Detect which cell encompasses the target text, then output its (X, Y) center coordinate. 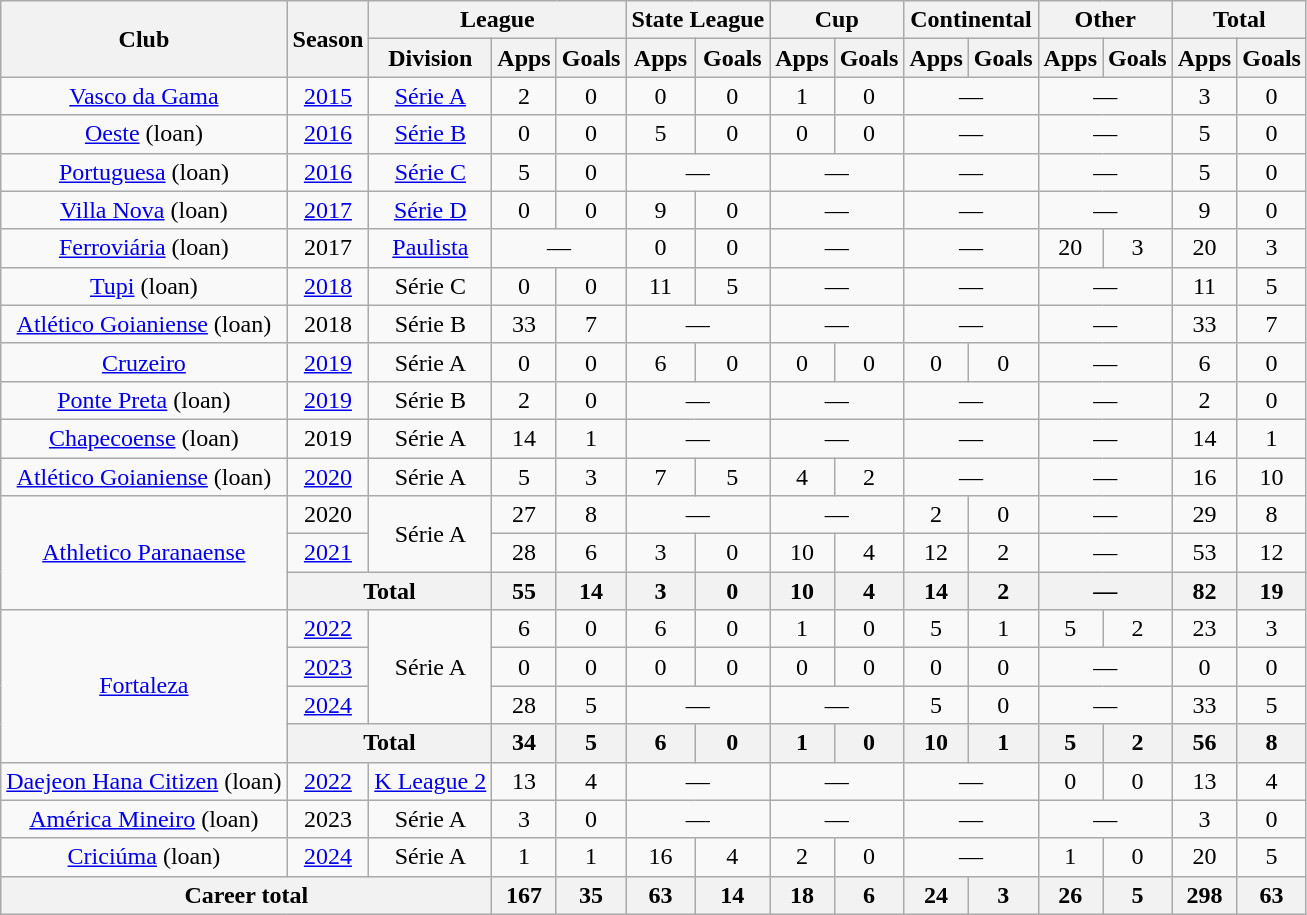
Oeste (loan) (144, 134)
26 (1070, 895)
82 (1204, 591)
Division (430, 58)
Série D (430, 210)
Continental (971, 20)
Paulista (430, 248)
Season (328, 39)
Club (144, 39)
Other (1105, 20)
K League 2 (430, 781)
Chapecoense (loan) (144, 438)
Fortaleza (144, 686)
23 (1204, 629)
24 (936, 895)
Athletico Paranaense (144, 553)
167 (524, 895)
Portuguesa (loan) (144, 172)
Tupi (loan) (144, 286)
19 (1272, 591)
56 (1204, 743)
2021 (328, 553)
Career total (246, 895)
53 (1204, 553)
18 (802, 895)
América Mineiro (loan) (144, 819)
35 (591, 895)
Criciúma (loan) (144, 857)
League (498, 20)
Cup (837, 20)
Daejeon Hana Citizen (loan) (144, 781)
Villa Nova (loan) (144, 210)
Cruzeiro (144, 362)
55 (524, 591)
Ponte Preta (loan) (144, 400)
29 (1204, 515)
State League (698, 20)
34 (524, 743)
Ferroviária (loan) (144, 248)
27 (524, 515)
298 (1204, 895)
Vasco da Gama (144, 96)
2015 (328, 96)
